Extract the [x, y] coordinate from the center of the cell holding the provided text.  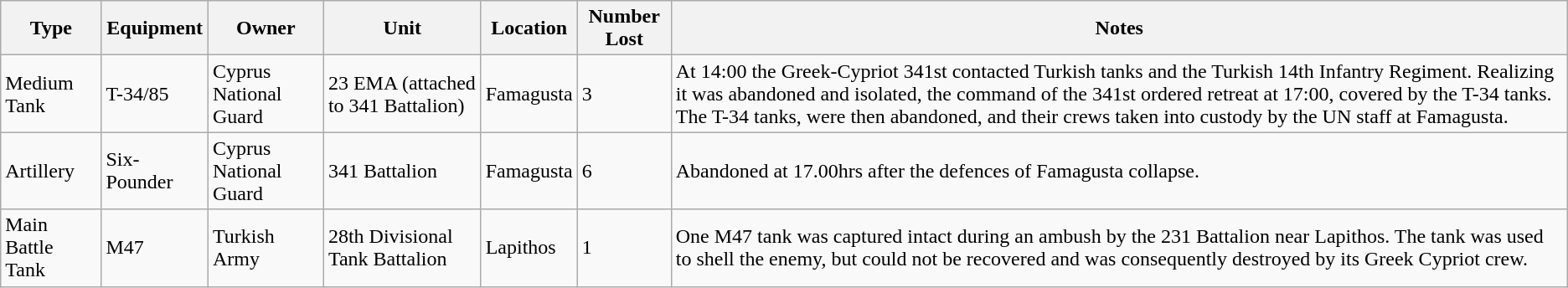
Artillery [51, 171]
28th Divisional Tank Battalion [402, 248]
Main Battle Tank [51, 248]
Medium Tank [51, 94]
T-34/85 [154, 94]
Owner [266, 28]
Abandoned at 17.00hrs after the defences of Famagusta collapse. [1119, 171]
Lapithos [529, 248]
341 Battalion [402, 171]
Unit [402, 28]
Notes [1119, 28]
Six-Pounder [154, 171]
Turkish Army [266, 248]
6 [624, 171]
Type [51, 28]
M47 [154, 248]
1 [624, 248]
Number Lost [624, 28]
Location [529, 28]
Equipment [154, 28]
3 [624, 94]
23 ΕΜΑ (attached to 341 Battalion) [402, 94]
